Output the (x, y) coordinate of the center of the cell containing the given text.  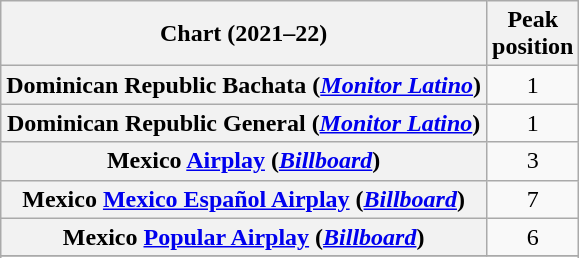
Dominican Republic Bachata (Monitor Latino) (244, 85)
7 (533, 199)
Mexico Airplay (Billboard) (244, 161)
6 (533, 237)
Mexico Popular Airplay (Billboard) (244, 237)
Peak position (533, 34)
Chart (2021–22) (244, 34)
Dominican Republic General (Monitor Latino) (244, 123)
Mexico Mexico Español Airplay (Billboard) (244, 199)
3 (533, 161)
